Locate the cell with the specified text and output its [x, y] center coordinate. 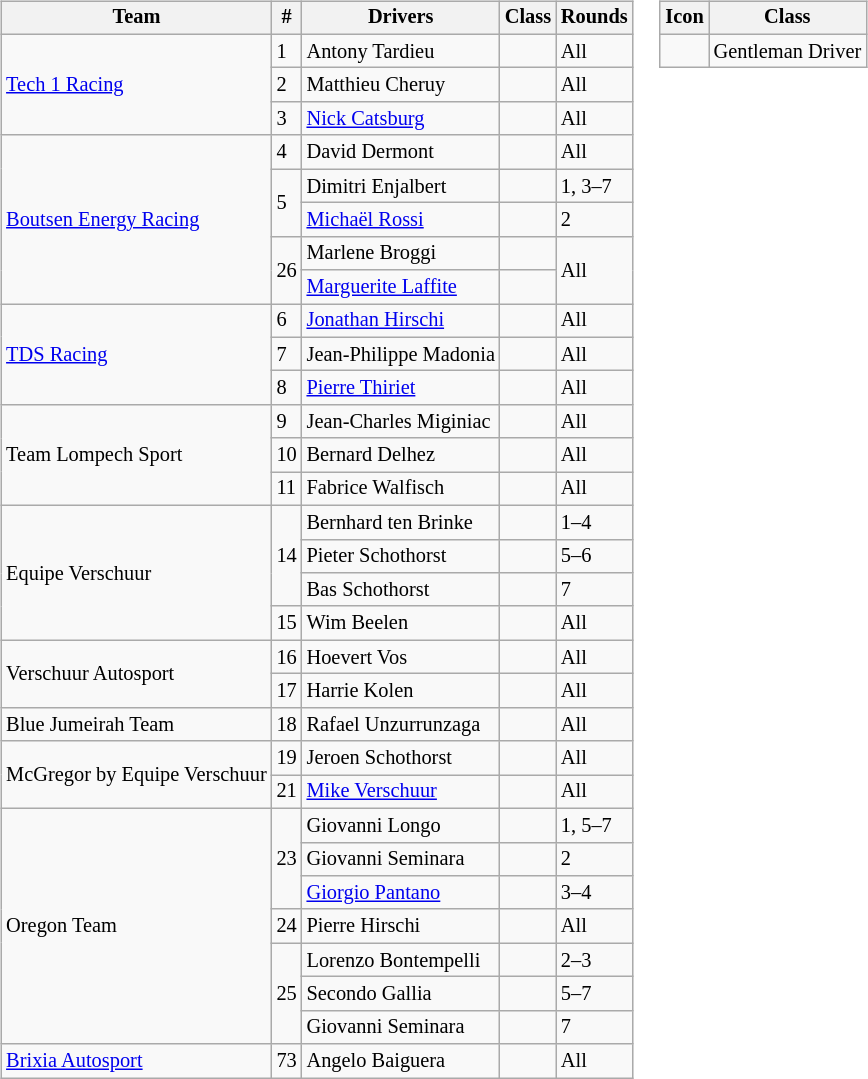
Drivers [401, 18]
Marguerite Laffite [401, 287]
Lorenzo Bontempelli [401, 960]
Jean-Charles Miginiac [401, 422]
Pierre Thiriet [401, 388]
18 [287, 724]
Dimitri Enjalbert [401, 186]
8 [287, 388]
Fabrice Walfisch [401, 489]
5–7 [594, 994]
21 [287, 792]
# [287, 18]
1–4 [594, 522]
Nick Catsburg [401, 119]
Gentleman Driver [788, 51]
Antony Tardieu [401, 51]
2–3 [594, 960]
Michaël Rossi [401, 220]
5 [287, 202]
Wim Beelen [401, 623]
Rafael Unzurrunzaga [401, 724]
Bas Schothorst [401, 590]
Hoevert Vos [401, 657]
Matthieu Cheruy [401, 85]
25 [287, 994]
Giorgio Pantano [401, 893]
Pierre Hirschi [401, 926]
Jeroen Schothorst [401, 758]
26 [287, 270]
Oregon Team [136, 926]
Team Lompech Sport [136, 456]
Team [136, 18]
1, 3–7 [594, 186]
Rounds [594, 18]
14 [287, 556]
6 [287, 321]
5–6 [594, 556]
3 [287, 119]
19 [287, 758]
Blue Jumeirah Team [136, 724]
Icon [684, 18]
17 [287, 691]
15 [287, 623]
Pieter Schothorst [401, 556]
Bernhard ten Brinke [401, 522]
Jean-Philippe Madonia [401, 354]
23 [287, 858]
1, 5–7 [594, 825]
16 [287, 657]
1 [287, 51]
73 [287, 1061]
Harrie Kolen [401, 691]
Angelo Baiguera [401, 1061]
Tech 1 Racing [136, 84]
24 [287, 926]
Equipe Verschuur [136, 572]
Giovanni Longo [401, 825]
Mike Verschuur [401, 792]
Jonathan Hirschi [401, 321]
3–4 [594, 893]
Secondo Gallia [401, 994]
David Dermont [401, 152]
Brixia Autosport [136, 1061]
McGregor by Equipe Verschuur [136, 774]
Bernard Delhez [401, 455]
4 [287, 152]
9 [287, 422]
TDS Racing [136, 354]
Boutsen Energy Racing [136, 219]
Marlene Broggi [401, 253]
11 [287, 489]
Verschuur Autosport [136, 674]
10 [287, 455]
